Capture the cell that displays the provided text and extract its [X, Y] central coordinate. 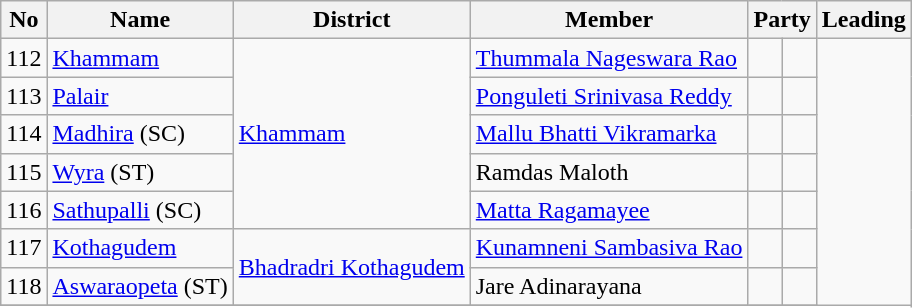
Member [609, 20]
113 [24, 96]
116 [24, 210]
Madhira (SC) [140, 134]
District [352, 20]
Name [140, 20]
Kothagudem [140, 248]
115 [24, 172]
Ramdas Maloth [609, 172]
Aswaraopeta (ST) [140, 286]
Mallu Bhatti Vikramarka [609, 134]
Bhadradri Kothagudem [352, 267]
Ponguleti Srinivasa Reddy [609, 96]
118 [24, 286]
114 [24, 134]
Wyra (ST) [140, 172]
Leading [864, 20]
Jare Adinarayana [609, 286]
112 [24, 58]
Thummala Nageswara Rao [609, 58]
Kunamneni Sambasiva Rao [609, 248]
Palair [140, 96]
117 [24, 248]
Sathupalli (SC) [140, 210]
No [24, 20]
Party [782, 20]
Matta Ragamayee [609, 210]
